Scan for the cell matching the given text and deliver its [x, y] coordinate at center. 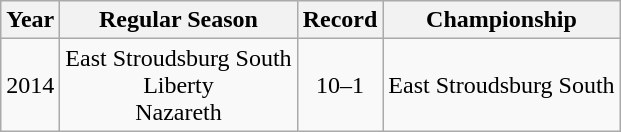
Record [340, 20]
East Stroudsburg SouthLibertyNazareth [178, 85]
Regular Season [178, 20]
Championship [502, 20]
2014 [30, 85]
Year [30, 20]
East Stroudsburg South [502, 85]
10–1 [340, 85]
